Output the [X, Y] coordinate of the center of the cell containing the given text.  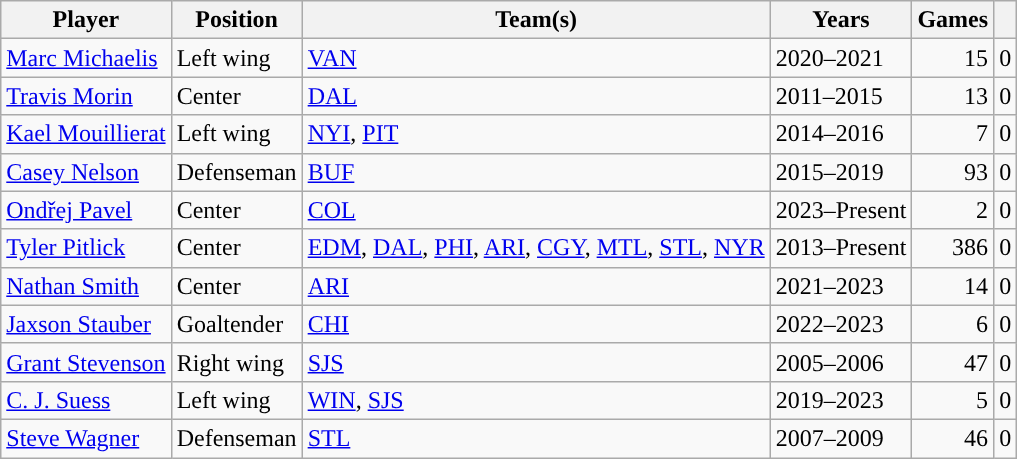
Jaxson Stauber [86, 324]
2005–2006 [841, 362]
Marc Michaelis [86, 58]
93 [953, 172]
2020–2021 [841, 58]
Player [86, 20]
ARI [536, 286]
14 [953, 286]
BUF [536, 172]
Games [953, 20]
SJS [536, 362]
5 [953, 400]
Years [841, 20]
VAN [536, 58]
15 [953, 58]
2019–2023 [841, 400]
Right wing [236, 362]
Position [236, 20]
2013–Present [841, 248]
2015–2019 [841, 172]
EDM, DAL, PHI, ARI, CGY, MTL, STL, NYR [536, 248]
2021–2023 [841, 286]
Goaltender [236, 324]
NYI, PIT [536, 134]
2023–Present [841, 210]
46 [953, 438]
CHI [536, 324]
Grant Stevenson [86, 362]
2014–2016 [841, 134]
WIN, SJS [536, 400]
Kael Mouillierat [86, 134]
2007–2009 [841, 438]
COL [536, 210]
Travis Morin [86, 96]
2022–2023 [841, 324]
2011–2015 [841, 96]
Tyler Pitlick [86, 248]
STL [536, 438]
47 [953, 362]
Ondřej Pavel [86, 210]
Steve Wagner [86, 438]
Team(s) [536, 20]
386 [953, 248]
DAL [536, 96]
C. J. Suess [86, 400]
7 [953, 134]
Nathan Smith [86, 286]
6 [953, 324]
Casey Nelson [86, 172]
2 [953, 210]
13 [953, 96]
